Return [X, Y] of the center of cell containing provided text 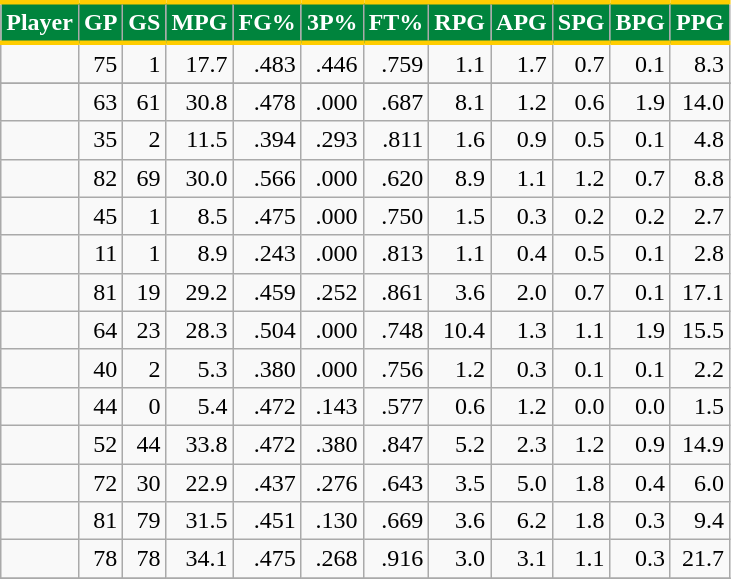
19 [144, 292]
30.0 [200, 178]
30.8 [200, 102]
45 [100, 216]
2.3 [522, 444]
.130 [332, 521]
.276 [332, 483]
.478 [267, 102]
5.0 [522, 483]
11.5 [200, 140]
.811 [396, 140]
8.3 [700, 63]
6.0 [700, 483]
63 [100, 102]
5.2 [460, 444]
.268 [332, 559]
BPG [640, 22]
.394 [267, 140]
MPG [200, 22]
30 [144, 483]
3.0 [460, 559]
1.3 [522, 330]
.750 [396, 216]
34.1 [200, 559]
4.8 [700, 140]
75 [100, 63]
23 [144, 330]
.437 [267, 483]
14.0 [700, 102]
3.5 [460, 483]
1.7 [522, 63]
.566 [267, 178]
GS [144, 22]
.577 [396, 406]
.756 [396, 368]
.252 [332, 292]
.687 [396, 102]
3P% [332, 22]
69 [144, 178]
64 [100, 330]
RPG [460, 22]
2.2 [700, 368]
28.3 [200, 330]
.916 [396, 559]
.143 [332, 406]
5.3 [200, 368]
.748 [396, 330]
.451 [267, 521]
2.7 [700, 216]
.759 [396, 63]
79 [144, 521]
.293 [332, 140]
.861 [396, 292]
40 [100, 368]
FT% [396, 22]
15.5 [700, 330]
.483 [267, 63]
82 [100, 178]
SPG [581, 22]
14.9 [700, 444]
8.1 [460, 102]
.446 [332, 63]
2.0 [522, 292]
.669 [396, 521]
17.7 [200, 63]
5.4 [200, 406]
0 [144, 406]
GP [100, 22]
10.4 [460, 330]
35 [100, 140]
22.9 [200, 483]
.504 [267, 330]
72 [100, 483]
8.8 [700, 178]
61 [144, 102]
.643 [396, 483]
3.1 [522, 559]
Player [40, 22]
6.2 [522, 521]
11 [100, 254]
52 [100, 444]
.459 [267, 292]
.847 [396, 444]
FG% [267, 22]
29.2 [200, 292]
33.8 [200, 444]
1.6 [460, 140]
.813 [396, 254]
17.1 [700, 292]
APG [522, 22]
2.8 [700, 254]
31.5 [200, 521]
21.7 [700, 559]
.243 [267, 254]
9.4 [700, 521]
PPG [700, 22]
8.5 [200, 216]
.620 [396, 178]
